Extract the [X, Y] coordinate from the center of the cell holding the provided text.  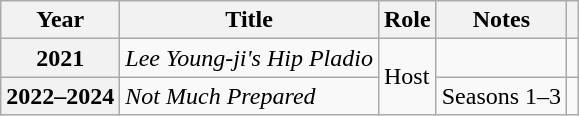
Role [407, 20]
Notes [501, 20]
Title [250, 20]
Seasons 1–3 [501, 96]
Lee Young-ji's Hip Pladio [250, 58]
2022–2024 [60, 96]
Year [60, 20]
2021 [60, 58]
Host [407, 77]
Not Much Prepared [250, 96]
